Extract the [X, Y] coordinate from the center of the cell holding the provided text.  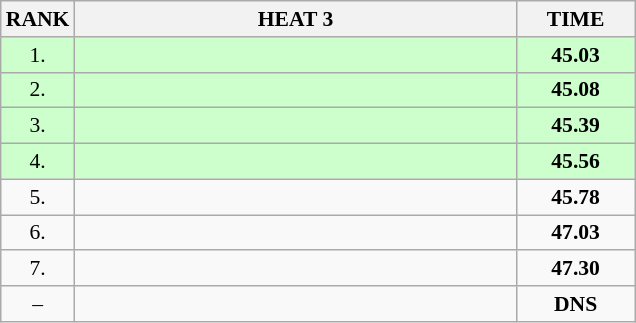
– [38, 304]
7. [38, 269]
6. [38, 233]
HEAT 3 [295, 19]
45.03 [576, 55]
45.39 [576, 126]
47.03 [576, 233]
1. [38, 55]
3. [38, 126]
45.08 [576, 90]
45.78 [576, 197]
47.30 [576, 269]
5. [38, 197]
2. [38, 90]
TIME [576, 19]
RANK [38, 19]
45.56 [576, 162]
4. [38, 162]
DNS [576, 304]
